Find where the given text appears and provide that cell's center as (x, y) coordinate. 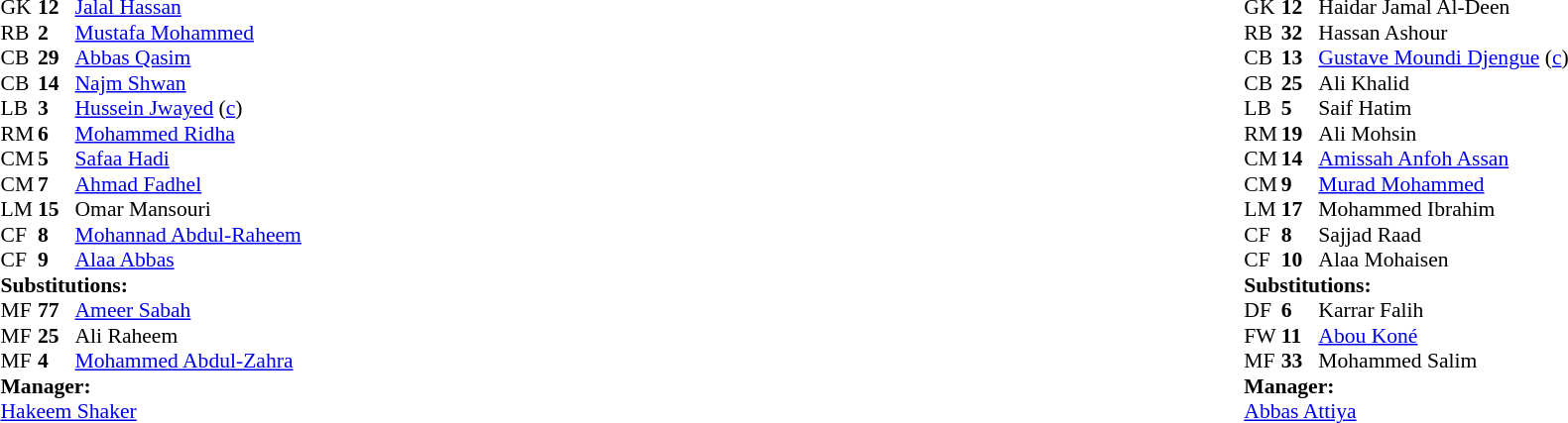
Mohannad Abdul-Raheem (188, 235)
32 (1300, 33)
29 (57, 58)
Mohammed Salim (1443, 362)
Mohammed Abdul-Zahra (188, 362)
10 (1300, 261)
13 (1300, 58)
Omar Mansouri (188, 209)
FW (1263, 336)
Ali Mohsin (1443, 134)
Hassan Ashour (1443, 33)
Amissah Anfoh Assan (1443, 159)
2 (57, 33)
Abbas Qasim (188, 58)
Ali Raheem (188, 336)
Ali Khalid (1443, 83)
Karrar Falih (1443, 310)
15 (57, 209)
Murad Mohammed (1443, 184)
Alaa Abbas (188, 261)
4 (57, 362)
Gustave Moundi Djengue (c) (1443, 58)
19 (1300, 134)
Saif Hatim (1443, 108)
Mustafa Mohammed (188, 33)
Abou Koné (1443, 336)
Mohammed Ibrahim (1443, 209)
7 (57, 184)
Ahmad Fadhel (188, 184)
Sajjad Raad (1443, 235)
Safaa Hadi (188, 159)
17 (1300, 209)
3 (57, 108)
Alaa Mohaisen (1443, 261)
Mohammed Ridha (188, 134)
11 (1300, 336)
Hussein Jwayed (c) (188, 108)
77 (57, 310)
DF (1263, 310)
Najm Shwan (188, 83)
Ameer Sabah (188, 310)
33 (1300, 362)
